Return the (x, y) coordinate for the center point of the cell that contains the specified text.  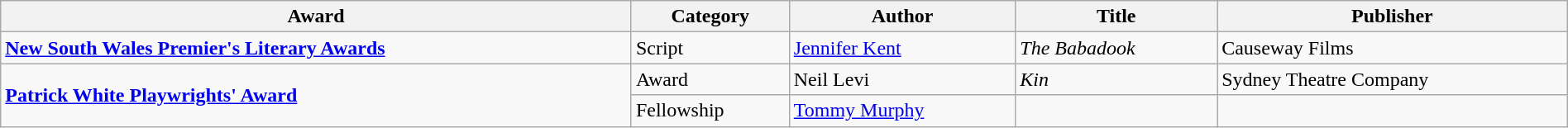
Fellowship (710, 111)
Sydney Theatre Company (1393, 79)
Patrick White Playwrights' Award (316, 95)
Jennifer Kent (902, 48)
Category (710, 17)
Script (710, 48)
Title (1116, 17)
Neil Levi (902, 79)
New South Wales Premier's Literary Awards (316, 48)
Author (902, 17)
Tommy Murphy (902, 111)
The Babadook (1116, 48)
Causeway Films (1393, 48)
Publisher (1393, 17)
Kin (1116, 79)
